Output the [x, y] coordinate of the center of the cell containing the given text.  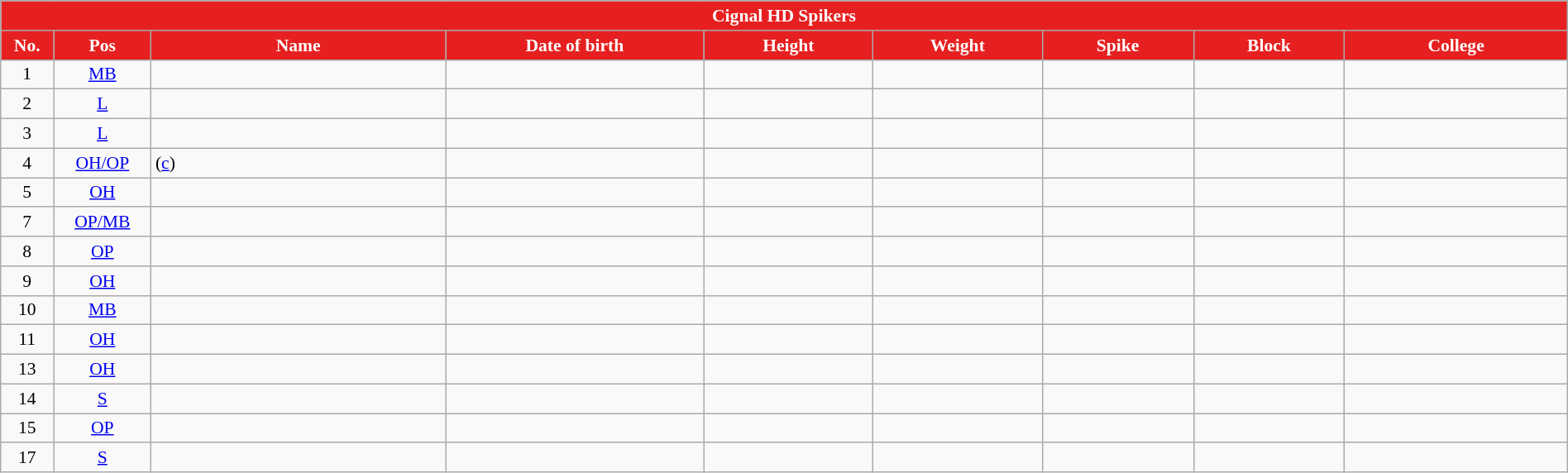
2 [27, 104]
Cignal HD Spikers [784, 16]
7 [27, 222]
8 [27, 251]
5 [27, 193]
17 [27, 458]
Spike [1118, 45]
College [1456, 45]
9 [27, 281]
4 [27, 163]
Height [789, 45]
Pos [103, 45]
13 [27, 370]
15 [27, 428]
No. [27, 45]
10 [27, 310]
Block [1269, 45]
Weight [958, 45]
OP/MB [103, 222]
3 [27, 134]
14 [27, 399]
11 [27, 340]
Date of birth [576, 45]
(c) [299, 163]
Name [299, 45]
1 [27, 74]
OH/OP [103, 163]
